Locate the cell with the specified text and output its (x, y) center coordinate. 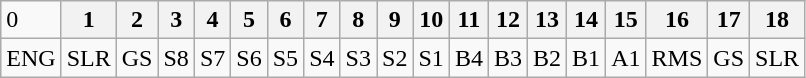
1 (88, 20)
S6 (249, 58)
S2 (394, 58)
18 (778, 20)
17 (729, 20)
15 (626, 20)
S1 (431, 58)
8 (358, 20)
13 (546, 20)
B2 (546, 58)
S7 (212, 58)
9 (394, 20)
14 (586, 20)
B1 (586, 58)
S4 (322, 58)
5 (249, 20)
RMS (677, 58)
0 (31, 20)
2 (137, 20)
7 (322, 20)
10 (431, 20)
A1 (626, 58)
ENG (31, 58)
12 (508, 20)
3 (176, 20)
6 (285, 20)
B3 (508, 58)
S3 (358, 58)
B4 (468, 58)
16 (677, 20)
S5 (285, 58)
4 (212, 20)
S8 (176, 58)
11 (468, 20)
